Output the [X, Y] coordinate of the center of the cell containing the given text.  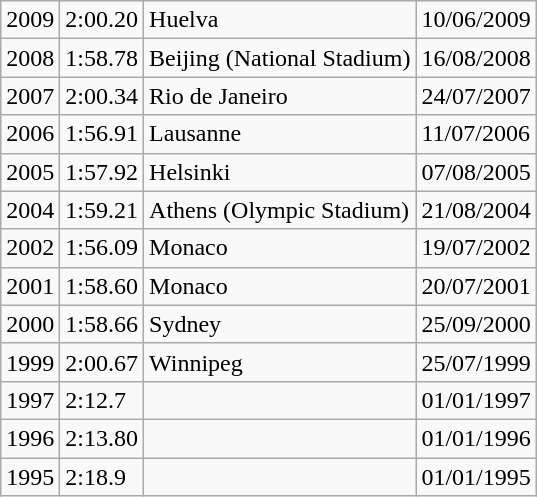
2008 [30, 58]
1:57.92 [102, 172]
2:13.80 [102, 438]
19/07/2002 [476, 248]
Sydney [280, 324]
2:00.67 [102, 362]
2:12.7 [102, 400]
2007 [30, 96]
2004 [30, 210]
25/07/1999 [476, 362]
2006 [30, 134]
Winnipeg [280, 362]
1996 [30, 438]
2002 [30, 248]
Helsinki [280, 172]
25/09/2000 [476, 324]
01/01/1997 [476, 400]
1:58.78 [102, 58]
2:00.34 [102, 96]
2005 [30, 172]
1:56.91 [102, 134]
Rio de Janeiro [280, 96]
1:56.09 [102, 248]
01/01/1995 [476, 477]
1997 [30, 400]
2001 [30, 286]
07/08/2005 [476, 172]
Athens (Olympic Stadium) [280, 210]
2:00.20 [102, 20]
1:58.66 [102, 324]
Beijing (National Stadium) [280, 58]
1:58.60 [102, 286]
1995 [30, 477]
11/07/2006 [476, 134]
01/01/1996 [476, 438]
2009 [30, 20]
10/06/2009 [476, 20]
1:59.21 [102, 210]
Huelva [280, 20]
2:18.9 [102, 477]
2000 [30, 324]
1999 [30, 362]
16/08/2008 [476, 58]
20/07/2001 [476, 286]
24/07/2007 [476, 96]
Lausanne [280, 134]
21/08/2004 [476, 210]
